Scan for the cell matching the given text and deliver its (X, Y) coordinate at center. 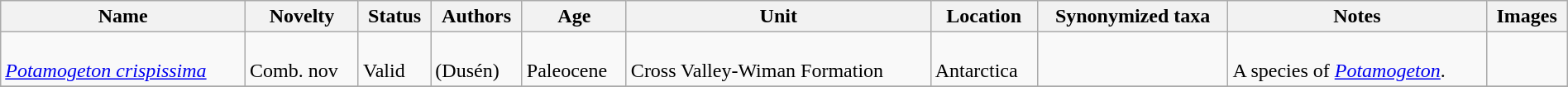
Age (574, 17)
Valid (394, 60)
Antarctica (984, 60)
Potamogeton crispissima (123, 60)
A species of Potamogeton. (1357, 60)
Paleocene (574, 60)
Location (984, 17)
Images (1527, 17)
Notes (1357, 17)
Status (394, 17)
Novelty (303, 17)
(Dusén) (476, 60)
Cross Valley-Wiman Formation (778, 60)
Comb. nov (303, 60)
Unit (778, 17)
Name (123, 17)
Synonymized taxa (1133, 17)
Authors (476, 17)
